Output the (x, y) coordinate of the center of the cell containing the given text.  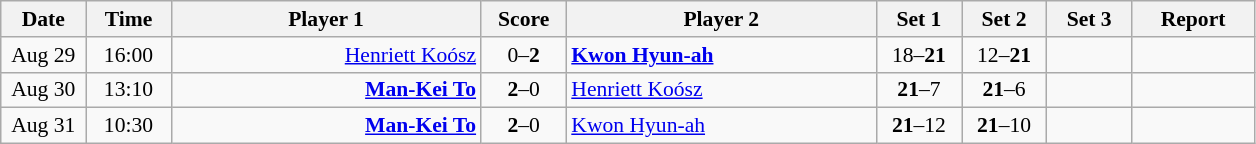
10:30 (128, 126)
Date (44, 19)
Aug 30 (44, 90)
0–2 (524, 55)
Set 3 (1090, 19)
Score (524, 19)
21–10 (1004, 126)
16:00 (128, 55)
Aug 29 (44, 55)
21–6 (1004, 90)
Set 1 (918, 19)
18–21 (918, 55)
Report (1194, 19)
21–12 (918, 126)
Player 1 (326, 19)
Set 2 (1004, 19)
12–21 (1004, 55)
Aug 31 (44, 126)
13:10 (128, 90)
21–7 (918, 90)
Time (128, 19)
Player 2 (721, 19)
